Detect which cell encompasses the target text, then output its [x, y] center coordinate. 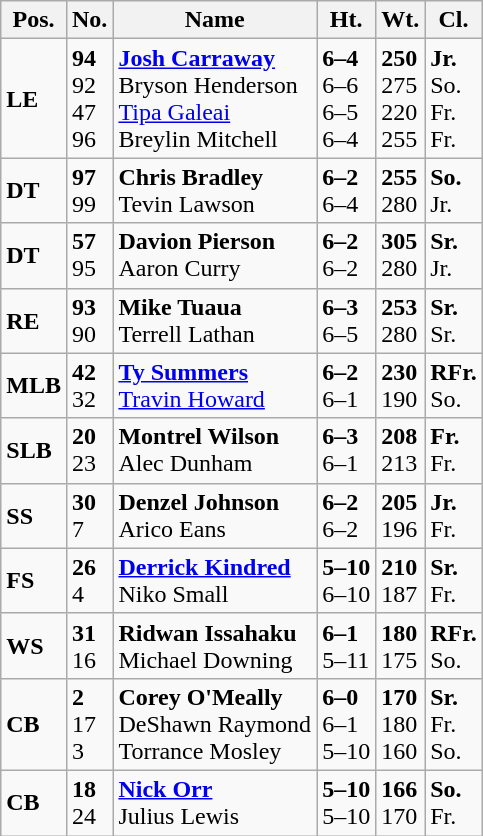
210187 [400, 580]
5795 [89, 256]
So.Jr. [454, 190]
94924796 [89, 98]
6–26–4 [346, 190]
6–26–1 [346, 386]
230190 [400, 386]
Ty SummersTravin Howard [215, 386]
9799 [89, 190]
6–15–11 [346, 646]
6–36–1 [346, 450]
Chris BradleyTevin Lawson [215, 190]
264 [89, 580]
Sr.Jr. [454, 256]
Fr.Fr. [454, 450]
Davion PiersonAaron Curry [215, 256]
Nick OrrJulius Lewis [215, 802]
FS [34, 580]
Ht. [346, 20]
Josh CarrawayBryson HendersonTipa GaleaiBreylin Mitchell [215, 98]
255280 [400, 190]
Corey O'MeallyDeShawn RaymondTorrance Mosley [215, 724]
307 [89, 516]
180175 [400, 646]
Montrel WilsonAlec Dunham [215, 450]
Mike TuauaTerrell Lathan [215, 320]
170180160 [400, 724]
Name [215, 20]
305280 [400, 256]
166170 [400, 802]
250275220255 [400, 98]
253280 [400, 320]
LE [34, 98]
Jr.So.Fr.Fr. [454, 98]
Sr.Fr. [454, 580]
6–46–66–56–4 [346, 98]
Denzel JohnsonArico Eans [215, 516]
RE [34, 320]
Sr.Fr.So. [454, 724]
No. [89, 20]
9390 [89, 320]
5–106–10 [346, 580]
5–105–10 [346, 802]
MLB [34, 386]
Derrick KindredNiko Small [215, 580]
WS [34, 646]
1824 [89, 802]
2023 [89, 450]
6–06–15–10 [346, 724]
Cl. [454, 20]
205196 [400, 516]
SS [34, 516]
Jr.Fr. [454, 516]
Wt. [400, 20]
2173 [89, 724]
SLB [34, 450]
So.Fr. [454, 802]
6–36–5 [346, 320]
Sr.Sr. [454, 320]
4232 [89, 386]
3116 [89, 646]
208213 [400, 450]
Pos. [34, 20]
Ridwan IssahakuMichael Downing [215, 646]
